For the text-containing cell, return its midpoint in [X, Y] coordinate format. 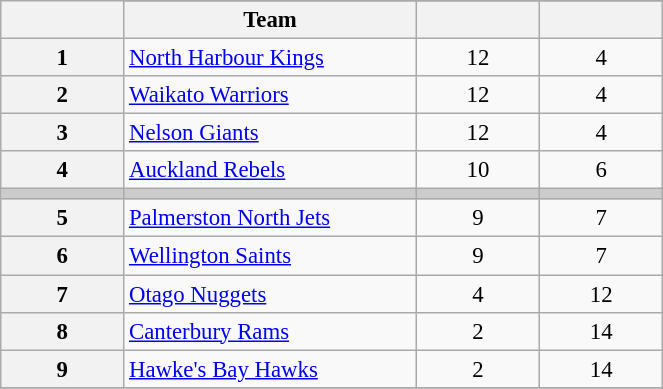
Waikato Warriors [270, 95]
Nelson Giants [270, 133]
Palmerston North Jets [270, 219]
3 [62, 133]
10 [478, 170]
North Harbour Kings [270, 58]
8 [62, 331]
Team [270, 20]
Canterbury Rams [270, 331]
Otago Nuggets [270, 294]
Wellington Saints [270, 256]
Auckland Rebels [270, 170]
1 [62, 58]
5 [62, 219]
Hawke's Bay Hawks [270, 369]
